Determine the [X, Y] coordinate at the center of the cell enclosing the given text.  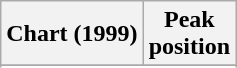
Chart (1999) [72, 34]
Peak position [189, 34]
